Extract the (x, y) coordinate from the center of the cell holding the provided text.  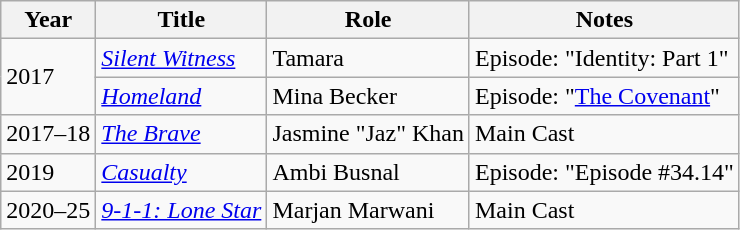
Episode: "The Covenant" (604, 96)
Ambi Busnal (368, 172)
2020–25 (48, 210)
Episode: "Identity: Part 1" (604, 58)
Casualty (182, 172)
Role (368, 20)
Marjan Marwani (368, 210)
9-1-1: Lone Star (182, 210)
Silent Witness (182, 58)
2017 (48, 77)
The Brave (182, 134)
Title (182, 20)
Year (48, 20)
Episode: "Episode #34.14" (604, 172)
Tamara (368, 58)
Jasmine "Jaz" Khan (368, 134)
2017–18 (48, 134)
Notes (604, 20)
2019 (48, 172)
Mina Becker (368, 96)
Homeland (182, 96)
